For the text-containing cell, return its midpoint in (X, Y) coordinate format. 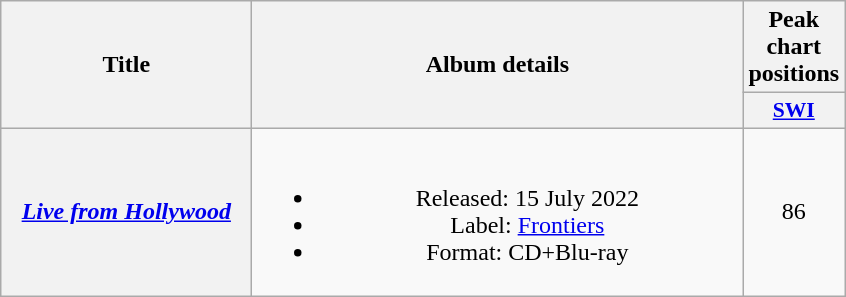
86 (794, 212)
SWI (794, 111)
Title (126, 65)
Live from Hollywood (126, 212)
Album details (498, 65)
Released: 15 July 2022Label: FrontiersFormat: CD+Blu-ray (498, 212)
Peak chart positions (794, 47)
